Extract the (X, Y) coordinate from the center of the cell holding the provided text.  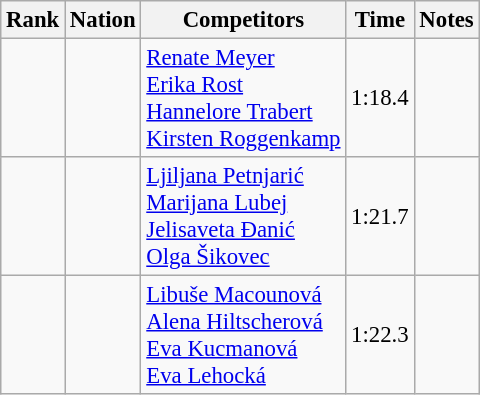
1:21.7 (380, 216)
Time (380, 20)
Libuše MacounováAlena HiltscherováEva KucmanováEva Lehocká (244, 336)
Renate MeyerErika RostHannelore TrabertKirsten Roggenkamp (244, 98)
Notes (446, 20)
1:18.4 (380, 98)
Rank (33, 20)
Competitors (244, 20)
Ljiljana PetnjarićMarijana LubejJelisaveta ĐanićOlga Šikovec (244, 216)
1:22.3 (380, 336)
Nation (103, 20)
